Identify which cell holds the provided text, then report its (X, Y) central coordinate. 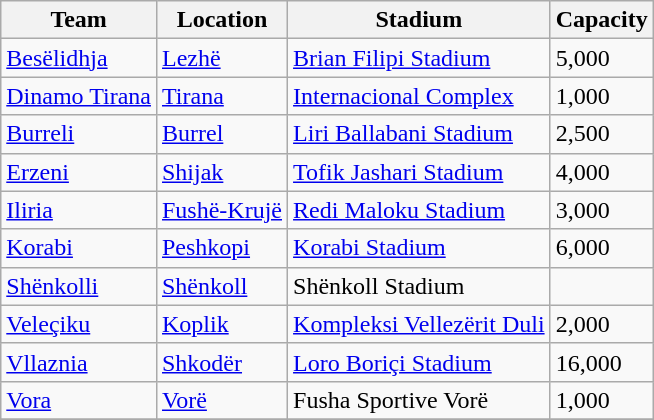
5,000 (602, 58)
Tofik Jashari Stadium (420, 172)
Vora (79, 400)
Fushë-Krujë (222, 210)
Tirana (222, 96)
Shënkoll Stadium (420, 286)
2,000 (602, 324)
Stadium (420, 20)
Brian Filipi Stadium (420, 58)
Capacity (602, 20)
Besëlidhja (79, 58)
Iliria (79, 210)
Dinamo Tirana (79, 96)
Location (222, 20)
Erzeni (79, 172)
Shënkoll (222, 286)
16,000 (602, 362)
6,000 (602, 248)
2,500 (602, 134)
Loro Boriçi Stadium (420, 362)
Koplik (222, 324)
Korabi Stadium (420, 248)
Redi Maloku Stadium (420, 210)
Liri Ballabani Stadium (420, 134)
3,000 (602, 210)
Burrel (222, 134)
Peshkopi (222, 248)
Fusha Sportive Vorë (420, 400)
Kompleksi Vellezërit Duli (420, 324)
Vorë (222, 400)
Shënkolli (79, 286)
Vllaznia (79, 362)
Shijak (222, 172)
Korabi (79, 248)
4,000 (602, 172)
Internacional Complex (420, 96)
Lezhë (222, 58)
Shkodër (222, 362)
Burreli (79, 134)
Team (79, 20)
Veleçiku (79, 324)
